Detect which cell encompasses the target text, then output its (x, y) center coordinate. 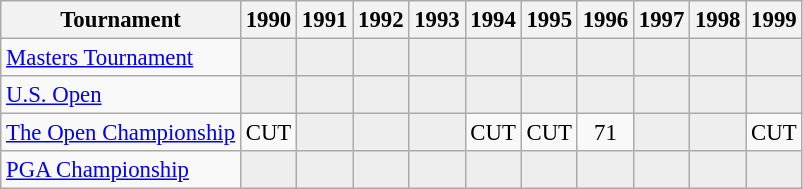
The Open Championship (121, 133)
1997 (661, 20)
PGA Championship (121, 170)
Masters Tournament (121, 58)
1993 (437, 20)
1996 (605, 20)
U.S. Open (121, 95)
1990 (268, 20)
1999 (774, 20)
1992 (381, 20)
1995 (549, 20)
1994 (493, 20)
1998 (718, 20)
Tournament (121, 20)
71 (605, 133)
1991 (325, 20)
